Return (x, y) of the center of cell containing provided text 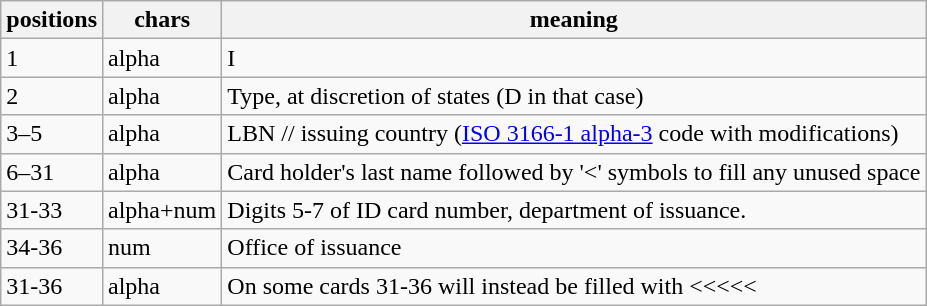
Office of issuance (574, 248)
31-33 (52, 210)
6–31 (52, 172)
chars (162, 20)
On some cards 31-36 will instead be filled with <<<<< (574, 286)
2 (52, 96)
1 (52, 58)
num (162, 248)
3–5 (52, 134)
Type, at discretion of states (D in that case) (574, 96)
LBN // issuing country (ISO 3166-1 alpha-3 code with modifications) (574, 134)
I (574, 58)
31-36 (52, 286)
34-36 (52, 248)
meaning (574, 20)
alpha+num (162, 210)
Card holder's last name followed by '<' symbols to fill any unused space (574, 172)
Digits 5-7 of ID card number, department of issuance. (574, 210)
positions (52, 20)
